For the text-containing cell, return its midpoint in [X, Y] coordinate format. 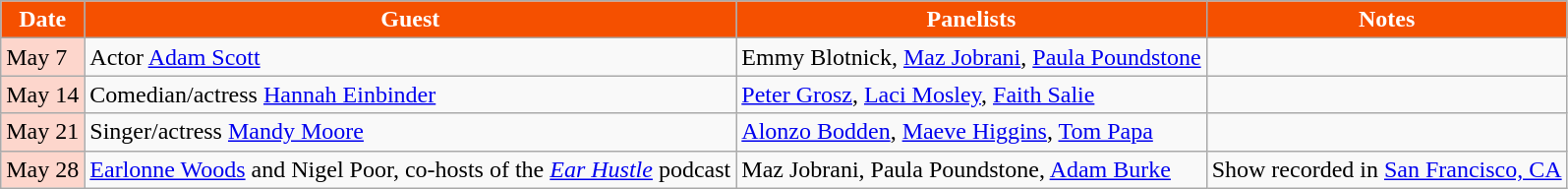
Emmy Blotnick, Maz Jobrani, Paula Poundstone [971, 57]
May 21 [43, 132]
Guest [411, 20]
Show recorded in San Francisco, CA [1386, 169]
Notes [1386, 20]
May 14 [43, 94]
Maz Jobrani, Paula Poundstone, Adam Burke [971, 169]
Peter Grosz, Laci Mosley, Faith Salie [971, 94]
Actor Adam Scott [411, 57]
Panelists [971, 20]
Comedian/actress Hannah Einbinder [411, 94]
Date [43, 20]
Alonzo Bodden, Maeve Higgins, Tom Papa [971, 132]
May 28 [43, 169]
Earlonne Woods and Nigel Poor, co-hosts of the Ear Hustle podcast [411, 169]
May 7 [43, 57]
Singer/actress Mandy Moore [411, 132]
